Search for the cell housing the specified text and yield its [x, y] center coordinate. 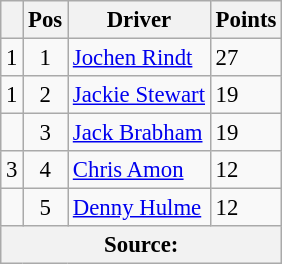
Pos [46, 20]
Jack Brabham [140, 133]
5 [46, 208]
Source: [142, 245]
27 [246, 58]
Jochen Rindt [140, 58]
Denny Hulme [140, 208]
Chris Amon [140, 170]
Jackie Stewart [140, 95]
Points [246, 20]
Driver [140, 20]
4 [46, 170]
2 [46, 95]
